Pinpoint the cell where the given text exists, returning its [x, y] midpoint coordinate. 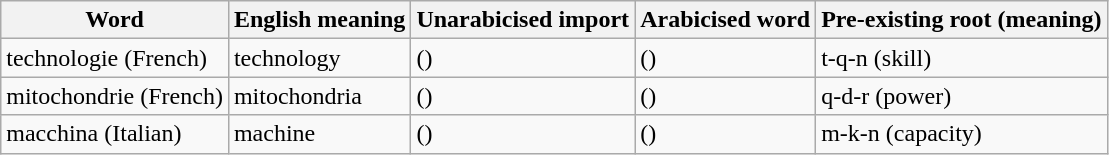
m-k-n (capacity) [962, 134]
macchina (Italian) [115, 134]
t-q-n (skill) [962, 58]
technology [319, 58]
Unarabicised import [523, 20]
English meaning [319, 20]
technologie (French) [115, 58]
mitochondrie (French) [115, 96]
Pre-existing root (meaning) [962, 20]
mitochondria [319, 96]
Word [115, 20]
q-d-r (power) [962, 96]
machine [319, 134]
Arabicised word [726, 20]
